Determine the [X, Y] coordinate at the center of the cell enclosing the given text.  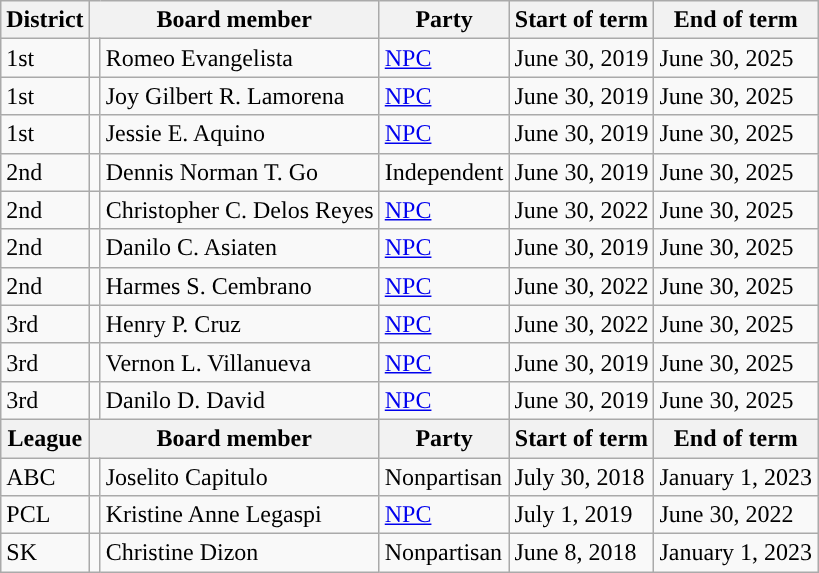
Danilo C. Asiaten [240, 248]
Independent [444, 172]
Jessie E. Aquino [240, 134]
July 30, 2018 [582, 477]
Romeo Evangelista [240, 58]
Danilo D. David [240, 400]
Dennis Norman T. Go [240, 172]
Christine Dizon [240, 553]
Harmes S. Cembrano [240, 286]
June 8, 2018 [582, 553]
Kristine Anne Legaspi [240, 515]
PCL [45, 515]
ABC [45, 477]
Joy Gilbert R. Lamorena [240, 96]
Henry P. Cruz [240, 324]
District [45, 20]
League [45, 438]
Christopher C. Delos Reyes [240, 210]
Joselito Capitulo [240, 477]
SK [45, 553]
Vernon L. Villanueva [240, 362]
July 1, 2019 [582, 515]
